Scan for the cell matching the given text and deliver its [x, y] coordinate at center. 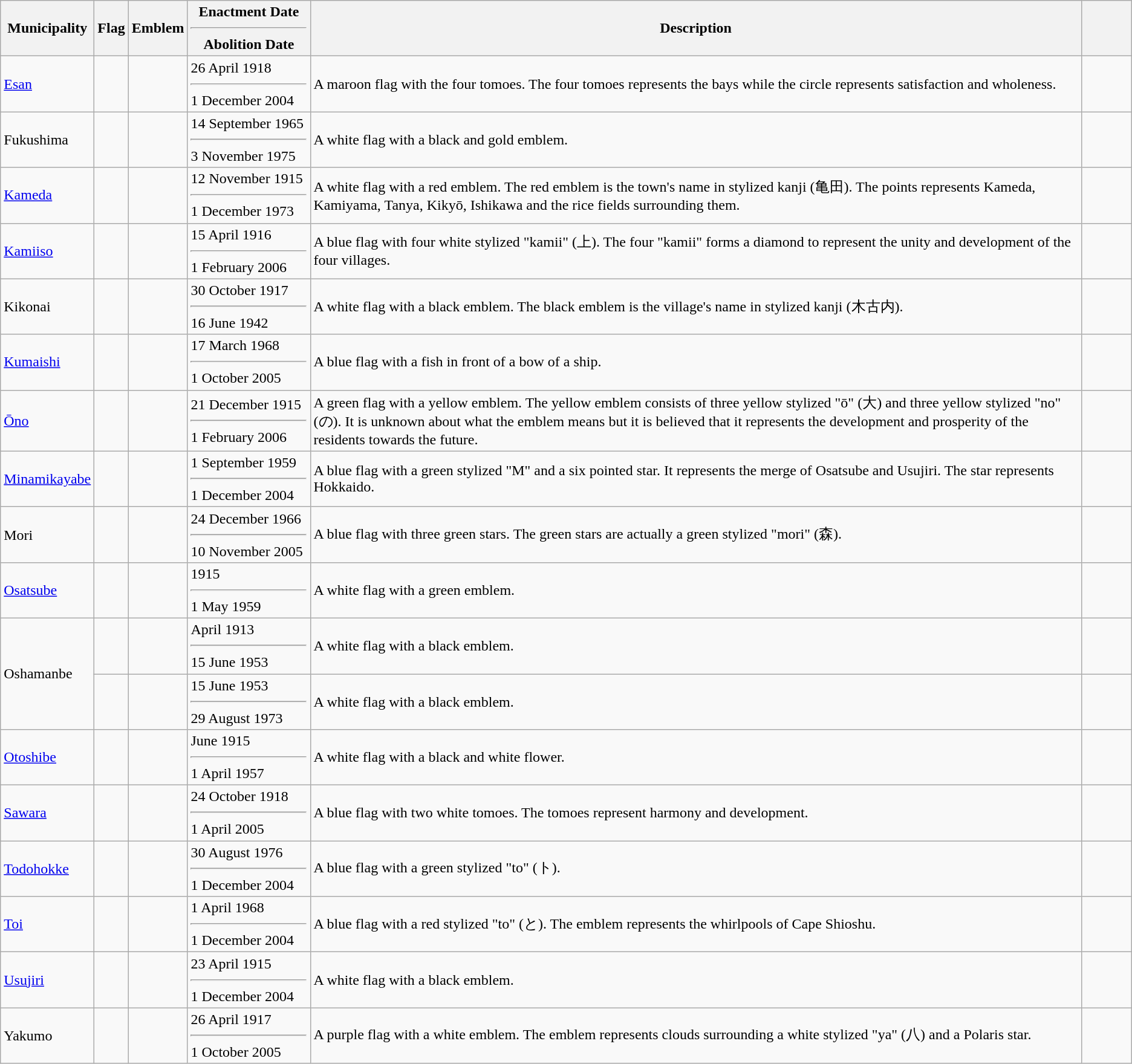
Kumaishi [47, 362]
A white flag with a black and white flower. [695, 757]
A white flag with a black emblem. The black emblem is the village's name in stylized kanji (木古内). [695, 307]
Ōno [47, 421]
Minamikayabe [47, 479]
23 April 19151 December 2004 [249, 980]
Emblem [158, 28]
A white flag with a green emblem. [695, 590]
A blue flag with four white stylized "kamii" (上). The four "kamii" forms a diamond to represent the unity and development of the four villages. [695, 251]
26 April 19171 October 2005 [249, 1036]
15 June 195329 August 1973 [249, 701]
21 December 19151 February 2006 [249, 421]
Sawara [47, 813]
Kameda [47, 195]
Municipality [47, 28]
A blue flag with a green stylized "M" and a six pointed star. It represents the merge of Osatsube and Usujiri. The star represents Hokkaido. [695, 479]
15 April 19161 February 2006 [249, 251]
1 September 19591 December 2004 [249, 479]
A blue flag with a green stylized "to" (ト). [695, 869]
26 April 19181 December 2004 [249, 84]
Toi [47, 924]
Todohokke [47, 869]
30 August 19761 December 2004 [249, 869]
Kamiiso [47, 251]
24 October 19181 April 2005 [249, 813]
A blue flag with a red stylized "to" (と). The emblem represents the whirlpools of Cape Shioshu. [695, 924]
Enactment DateAbolition Date [249, 28]
24 December 196610 November 2005 [249, 534]
A blue flag with a fish in front of a bow of a ship. [695, 362]
June 19151 April 1957 [249, 757]
Usujiri [47, 980]
Osatsube [47, 590]
Yakumo [47, 1036]
A maroon flag with the four tomoes. The four tomoes represents the bays while the circle represents satisfaction and wholeness. [695, 84]
17 March 19681 October 2005 [249, 362]
Mori [47, 534]
1 April 19681 December 2004 [249, 924]
12 November 19151 December 1973 [249, 195]
Otoshibe [47, 757]
Fukushima [47, 140]
April 191315 June 1953 [249, 646]
Oshamanbe [47, 673]
30 October 191716 June 1942 [249, 307]
A blue flag with three green stars. The green stars are actually a green stylized "mori" (森). [695, 534]
A blue flag with two white tomoes. The tomoes represent harmony and development. [695, 813]
Flag [111, 28]
A white flag with a black and gold emblem. [695, 140]
Kikonai [47, 307]
A purple flag with a white emblem. The emblem represents clouds surrounding a white stylized "ya" (八) and a Polaris star. [695, 1036]
Esan [47, 84]
19151 May 1959 [249, 590]
Description [695, 28]
14 September 19653 November 1975 [249, 140]
